Search for the cell housing the specified text and yield its (x, y) center coordinate. 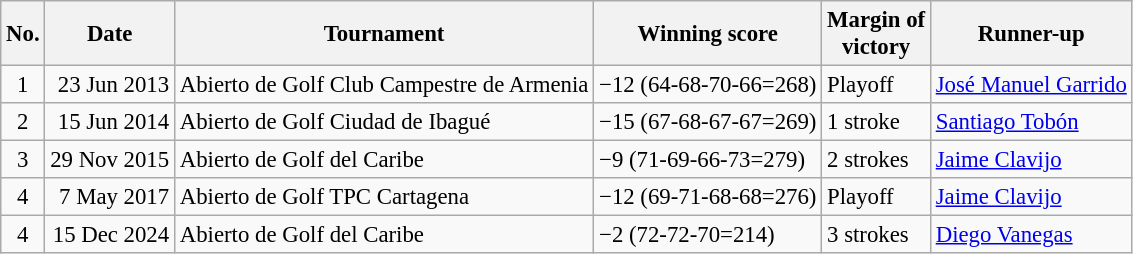
15 Jun 2014 (110, 122)
Tournament (384, 34)
Runner-up (1031, 34)
Santiago Tobón (1031, 122)
No. (23, 34)
Abierto de Golf TPC Cartagena (384, 197)
−2 (72-72-70=214) (708, 235)
−12 (64-68-70-66=268) (708, 85)
7 May 2017 (110, 197)
2 strokes (876, 160)
Diego Vanegas (1031, 235)
3 (23, 160)
−15 (67-68-67-67=269) (708, 122)
3 strokes (876, 235)
Abierto de Golf Ciudad de Ibagué (384, 122)
Winning score (708, 34)
1 (23, 85)
15 Dec 2024 (110, 235)
Margin ofvictory (876, 34)
−12 (69-71-68-68=276) (708, 197)
23 Jun 2013 (110, 85)
1 stroke (876, 122)
−9 (71-69-66-73=279) (708, 160)
29 Nov 2015 (110, 160)
Abierto de Golf Club Campestre de Armenia (384, 85)
Date (110, 34)
2 (23, 122)
José Manuel Garrido (1031, 85)
